For the text-containing cell, return its midpoint in [x, y] coordinate format. 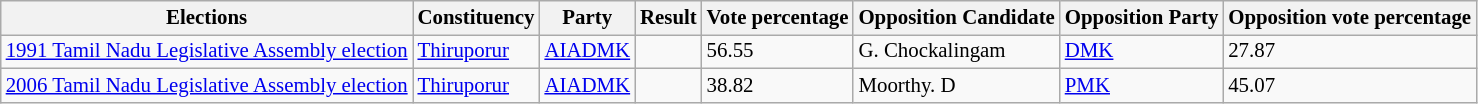
DMK [1142, 51]
Opposition Party [1142, 18]
Party [587, 18]
Opposition vote percentage [1350, 18]
56.55 [778, 51]
45.07 [1350, 85]
G. Chockalingam [956, 51]
Vote percentage [778, 18]
Opposition Candidate [956, 18]
PMK [1142, 85]
38.82 [778, 85]
Elections [207, 18]
2006 Tamil Nadu Legislative Assembly election [207, 85]
Constituency [476, 18]
Moorthy. D [956, 85]
27.87 [1350, 51]
1991 Tamil Nadu Legislative Assembly election [207, 51]
Result [668, 18]
